Extract the (X, Y) coordinate from the center of the cell holding the provided text.  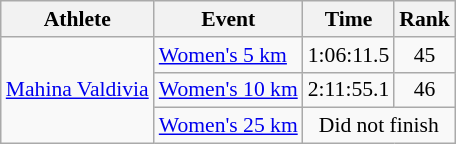
46 (424, 90)
Time (348, 19)
Athlete (78, 19)
Mahina Valdivia (78, 90)
Women's 10 km (228, 90)
Rank (424, 19)
Did not finish (379, 126)
Women's 5 km (228, 55)
Event (228, 19)
45 (424, 55)
Women's 25 km (228, 126)
2:11:55.1 (348, 90)
1:06:11.5 (348, 55)
